Find where the given text appears and provide that cell's center as (X, Y) coordinate. 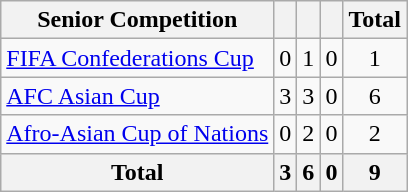
AFC Asian Cup (138, 96)
9 (375, 172)
Senior Competition (138, 20)
FIFA Confederations Cup (138, 58)
Afro-Asian Cup of Nations (138, 134)
